Locate the cell with the specified text and output its [X, Y] center coordinate. 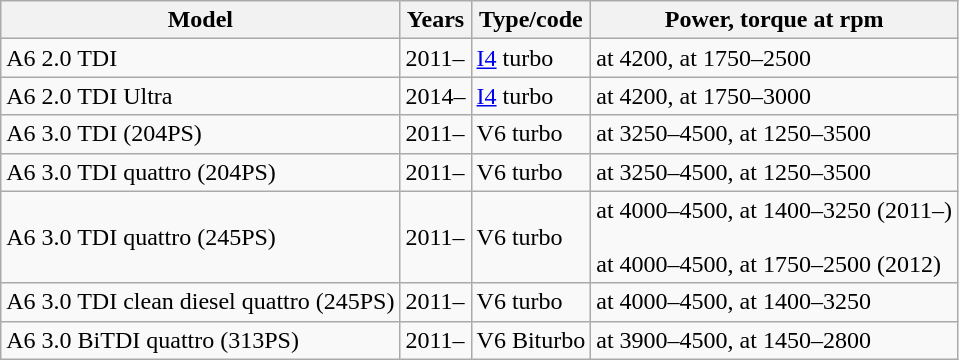
A6 3.0 TDI clean diesel quattro (245PS) [200, 302]
at 3900–4500, at 1450–2800 [774, 340]
A6 3.0 TDI quattro (204PS) [200, 172]
Power, torque at rpm [774, 20]
at 4000–4500, at 1400–3250 (2011–) at 4000–4500, at 1750–2500 (2012) [774, 237]
at 4200, at 1750–3000 [774, 96]
Model [200, 20]
Years [436, 20]
at 4000–4500, at 1400–3250 [774, 302]
2014– [436, 96]
Type/code [531, 20]
A6 3.0 BiTDI quattro (313PS) [200, 340]
A6 3.0 TDI (204PS) [200, 134]
A6 3.0 TDI quattro (245PS) [200, 237]
V6 Biturbo [531, 340]
A6 2.0 TDI Ultra [200, 96]
A6 2.0 TDI [200, 58]
at 4200, at 1750–2500 [774, 58]
